Output the [x, y] coordinate of the center of the cell containing the given text.  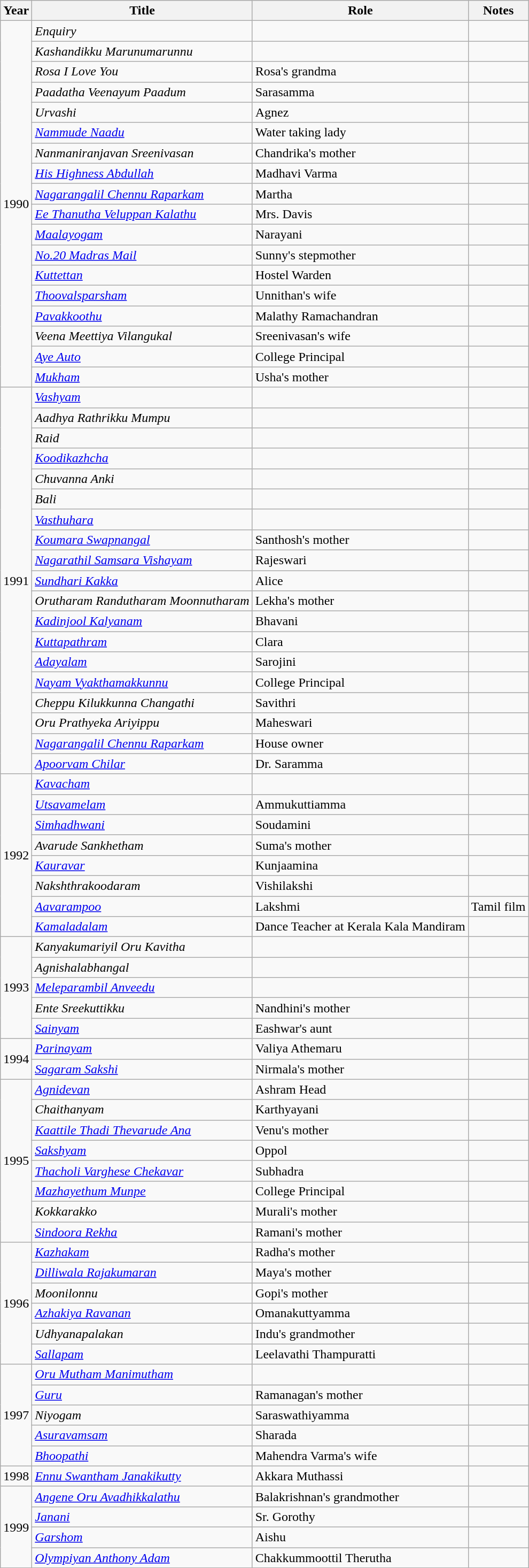
Kunjaamina [360, 865]
His Highness Abdullah [142, 173]
Sallapam [142, 1354]
Narayani [360, 234]
Utsavamelam [142, 804]
Saraswathiyamma [360, 1415]
Dr. Saramma [360, 764]
Sharada [360, 1435]
Alice [360, 580]
Sreenivasan's wife [360, 336]
Guru [142, 1395]
Kuttapathram [142, 642]
Kavacham [142, 784]
Meleparambil Anveedu [142, 988]
Mahendra Varma's wife [360, 1456]
Azhakiya Ravanan [142, 1313]
1996 [16, 1303]
1998 [16, 1476]
Lakshmi [360, 906]
Aadhya Rathrikku Mumpu [142, 418]
Agnidevan [142, 1089]
Title [142, 11]
Akkara Muthassi [360, 1476]
1993 [16, 988]
Olympiyan Anthony Adam [142, 1558]
Kanyakumariyil Oru Kavitha [142, 947]
Eashwar's aunt [360, 1028]
Vashyam [142, 397]
1997 [16, 1415]
Subhadra [360, 1171]
Kadinjool Kalyanam [142, 621]
Ashram Head [360, 1089]
Sr. Gorothy [360, 1517]
Rosa's grandma [360, 72]
Mukham [142, 377]
Thacholi Varghese Chekavar [142, 1171]
Aavarampoo [142, 906]
No.20 Madras Mail [142, 255]
Agnishalabhangal [142, 967]
Sagaram Sakshi [142, 1069]
Rosa I Love You [142, 72]
Koodikazhcha [142, 458]
Nayam Vyakthamakkunnu [142, 682]
Cheppu Kilukkunna Changathi [142, 703]
Kokkarakko [142, 1211]
Radha's mother [360, 1252]
Hostel Warden [360, 275]
Bhavani [360, 621]
Orutharam Randutharam Moonnutharam [142, 601]
Unnithan's wife [360, 296]
Karthyayani [360, 1110]
Ramani's mother [360, 1232]
Nandhini's mother [360, 1008]
Thoovalsparsham [142, 296]
Oppol [360, 1150]
Nirmala's mother [360, 1069]
Maya's mother [360, 1273]
Sakshyam [142, 1150]
Oru Mutham Manimutham [142, 1374]
1991 [16, 581]
Lekha's mother [360, 601]
Apoorvam Chilar [142, 764]
Kuttettan [142, 275]
Usha's mother [360, 377]
Martha [360, 194]
Sarasamma [360, 92]
Avarude Sankhetham [142, 845]
Kauravar [142, 865]
Paadatha Veenayum Paadum [142, 92]
Mazhayethum Munpe [142, 1191]
Koumara Swapnangal [142, 540]
Indu's grandmother [360, 1334]
Veena Meettiya Vilangukal [142, 336]
Aishu [360, 1537]
Urvashi [142, 112]
Asuravamsam [142, 1435]
Clara [360, 642]
Niyogam [142, 1415]
Agnez [360, 112]
Gopi's mother [360, 1293]
Oru Prathyeka Ariyippu [142, 723]
Ee Thanutha Veluppan Kalathu [142, 214]
Sarojini [360, 662]
Leelavathi Thampuratti [360, 1354]
Balakrishnan's grandmother [360, 1496]
Notes [498, 11]
Sindoora Rekha [142, 1232]
Valiya Athemaru [360, 1049]
Ammukuttiamma [360, 804]
Santhosh's mother [360, 540]
Udhyanapalakan [142, 1334]
Sundhari Kakka [142, 580]
Bhoopathi [142, 1456]
Year [16, 11]
Janani [142, 1517]
Moonilonnu [142, 1293]
Aye Auto [142, 357]
Sainyam [142, 1028]
Mrs. Davis [360, 214]
Maheswari [360, 723]
Nagarathil Samsara Vishayam [142, 560]
Simhadhwani [142, 825]
Vasthuhara [142, 519]
Chakkummoottil Therutha [360, 1558]
1995 [16, 1160]
Dance Teacher at Kerala Kala Mandiram [360, 927]
Kaattile Thadi Thevarude Ana [142, 1130]
Kashandikku Marunumarunnu [142, 51]
Murali's mother [360, 1211]
1992 [16, 855]
Soudamini [360, 825]
Parinayam [142, 1049]
Garshom [142, 1537]
1999 [16, 1527]
Maalayogam [142, 234]
Role [360, 11]
Chuvanna Anki [142, 479]
Vishilakshi [360, 886]
Kamaladalam [142, 927]
1990 [16, 204]
Nakshthrakoodaram [142, 886]
Nammude Naadu [142, 133]
Rajeswari [360, 560]
Suma's mother [360, 845]
Omanakuttyamma [360, 1313]
Chandrika's mother [360, 153]
Venu's mother [360, 1130]
Angene Oru Avadhikkalathu [142, 1496]
Madhavi Varma [360, 173]
Ente Sreekuttikku [142, 1008]
Bali [142, 499]
1994 [16, 1059]
Pavakkoothu [142, 316]
Raid [142, 438]
Nanmaniranjavan Sreenivasan [142, 153]
Tamil film [498, 906]
Dilliwala Rajakumaran [142, 1273]
Malathy Ramachandran [360, 316]
Ennu Swantham Janakikutty [142, 1476]
Chaithanyam [142, 1110]
House owner [360, 743]
Water taking lady [360, 133]
Kazhakam [142, 1252]
Savithri [360, 703]
Sunny's stepmother [360, 255]
Adayalam [142, 662]
Ramanagan's mother [360, 1395]
Enquiry [142, 31]
